Determine the [x, y] coordinate at the center of the cell enclosing the given text.  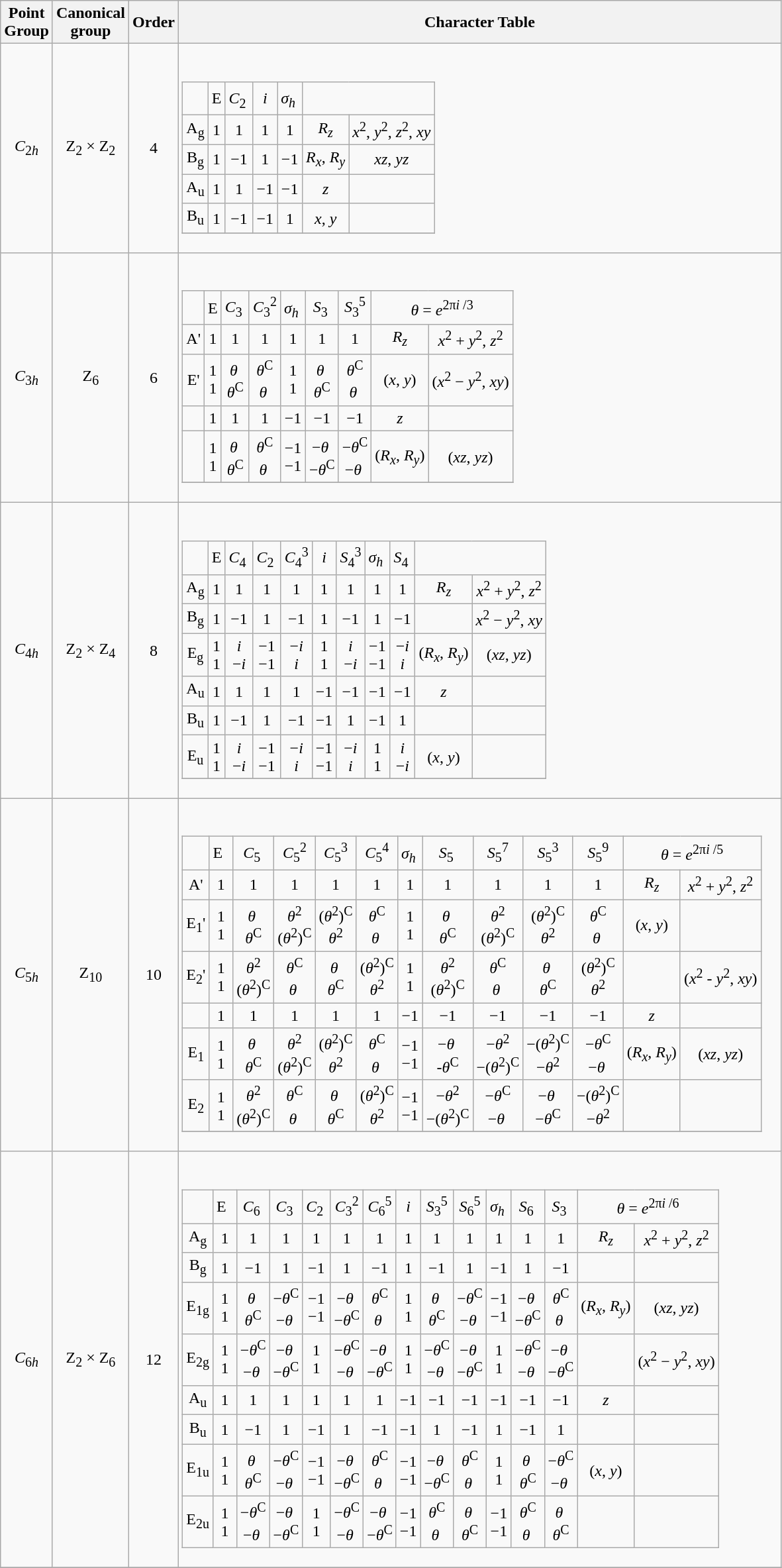
(x2 - y2, xy) [720, 977]
C4h [26, 651]
x, y [326, 218]
Z2 × Z4 [90, 651]
C3h [26, 378]
x2, y2, z2, xy [392, 130]
C5h [26, 975]
C52 [295, 853]
E2' [196, 977]
S5 [448, 853]
C4 [239, 558]
6 [154, 378]
Canonicalgroup [90, 23]
θ = e2πi /3 [442, 307]
Z2 × Z6 [90, 1359]
θ = e2πi /5 [692, 853]
E1g [198, 1308]
xz, yz [392, 159]
12 [154, 1359]
S43 [351, 558]
S53 [548, 853]
C5 [254, 853]
C6h [26, 1359]
Character Table [480, 23]
E C2 i σh Ag 1 1 1 1 Rz x2, y2, z2, xy Bg 1 −1 1 −1 Rx, Ry xz, yz Au 1 1 −1 −1 z Bu 1 −1 −1 1 x, y [480, 148]
C65 [380, 1207]
x2 − y2, xy [509, 619]
E2 [196, 1106]
E' [193, 380]
S59 [598, 853]
Order [154, 23]
E1 [196, 1054]
C43 [297, 558]
C2h [26, 148]
C54 [377, 853]
Eg [195, 654]
10 [154, 975]
S4 [403, 558]
S6 [528, 1207]
S65 [470, 1207]
E1' [196, 925]
Eu [195, 757]
8 [154, 651]
4 [154, 148]
−θ -θC [448, 1054]
Z10 [90, 975]
C6 [253, 1207]
E2g [198, 1359]
θ = e2πi /6 [648, 1207]
Rx, Ry [326, 159]
C53 [336, 853]
E2u [198, 1522]
PointGroup [26, 23]
S57 [498, 853]
Z2 × Z2 [90, 148]
Z6 [90, 378]
E1u [198, 1470]
